For the text-containing cell, return its midpoint in [x, y] coordinate format. 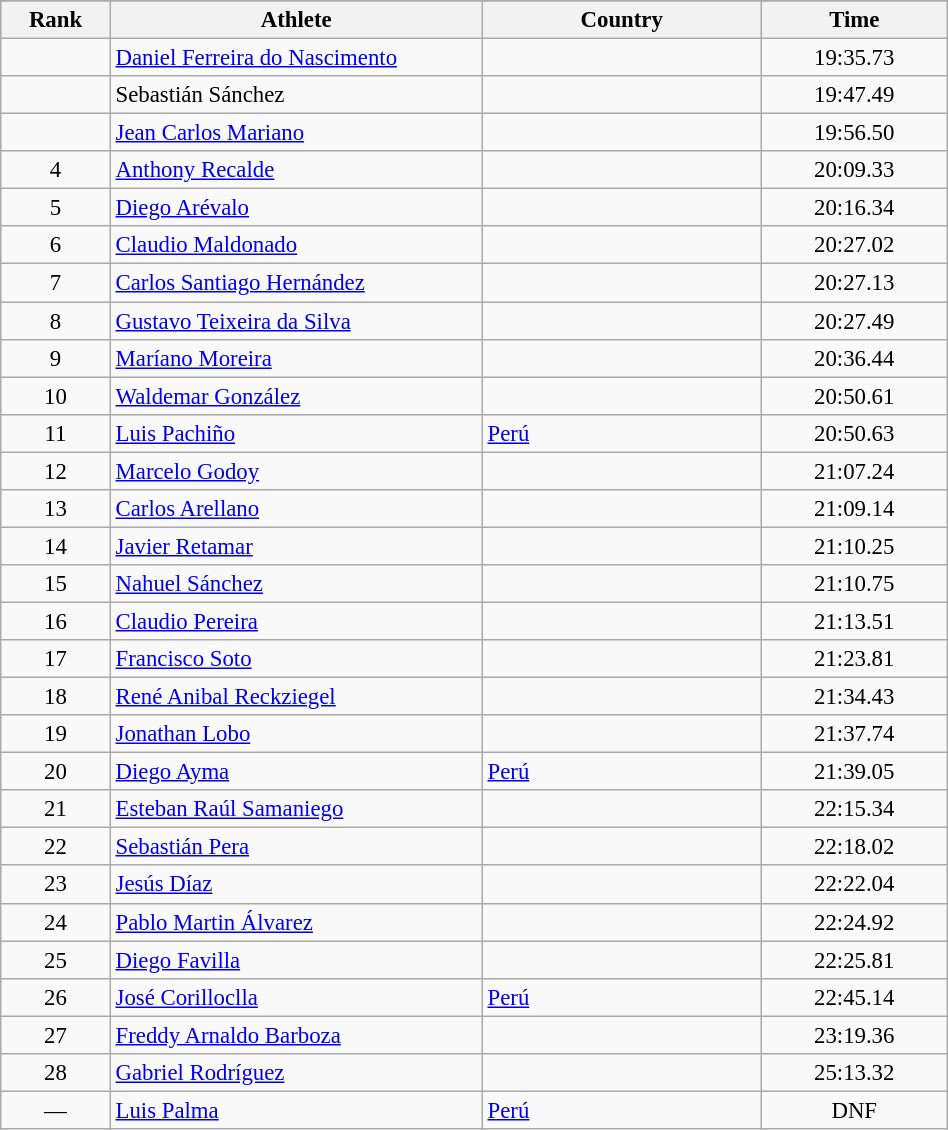
20:50.63 [854, 433]
21:10.75 [854, 584]
20 [56, 772]
21:10.25 [854, 546]
21:37.74 [854, 734]
21:09.14 [854, 509]
8 [56, 321]
Francisco Soto [296, 659]
Diego Ayma [296, 772]
José Corilloclla [296, 997]
19:35.73 [854, 58]
18 [56, 697]
20:50.61 [854, 396]
Nahuel Sánchez [296, 584]
25 [56, 960]
22:24.92 [854, 922]
Time [854, 20]
Athlete [296, 20]
Gabriel Rodríguez [296, 1073]
Gustavo Teixeira da Silva [296, 321]
12 [56, 471]
— [56, 1110]
17 [56, 659]
Country [622, 20]
20:27.13 [854, 283]
Sebastián Pera [296, 847]
Esteban Raúl Samaniego [296, 809]
Diego Arévalo [296, 208]
4 [56, 170]
19:56.50 [854, 133]
20:36.44 [854, 358]
13 [56, 509]
22:15.34 [854, 809]
22 [56, 847]
Luis Palma [296, 1110]
27 [56, 1035]
6 [56, 245]
Diego Favilla [296, 960]
Carlos Arellano [296, 509]
10 [56, 396]
7 [56, 283]
15 [56, 584]
Waldemar González [296, 396]
28 [56, 1073]
9 [56, 358]
11 [56, 433]
René Anibal Reckziegel [296, 697]
21:34.43 [854, 697]
21:23.81 [854, 659]
24 [56, 922]
DNF [854, 1110]
23 [56, 885]
Maríano Moreira [296, 358]
20:27.49 [854, 321]
21:39.05 [854, 772]
20:16.34 [854, 208]
14 [56, 546]
5 [56, 208]
Jesús Díaz [296, 885]
19 [56, 734]
Javier Retamar [296, 546]
16 [56, 621]
25:13.32 [854, 1073]
22:45.14 [854, 997]
23:19.36 [854, 1035]
19:47.49 [854, 95]
21:13.51 [854, 621]
Rank [56, 20]
Anthony Recalde [296, 170]
Daniel Ferreira do Nascimento [296, 58]
Claudio Pereira [296, 621]
21:07.24 [854, 471]
22:25.81 [854, 960]
22:22.04 [854, 885]
22:18.02 [854, 847]
Jonathan Lobo [296, 734]
Jean Carlos Mariano [296, 133]
26 [56, 997]
Freddy Arnaldo Barboza [296, 1035]
Marcelo Godoy [296, 471]
Claudio Maldonado [296, 245]
Pablo Martin Álvarez [296, 922]
21 [56, 809]
Carlos Santiago Hernández [296, 283]
Sebastián Sánchez [296, 95]
20:27.02 [854, 245]
Luis Pachiño [296, 433]
20:09.33 [854, 170]
